Return (X, Y) of the center of cell containing provided text 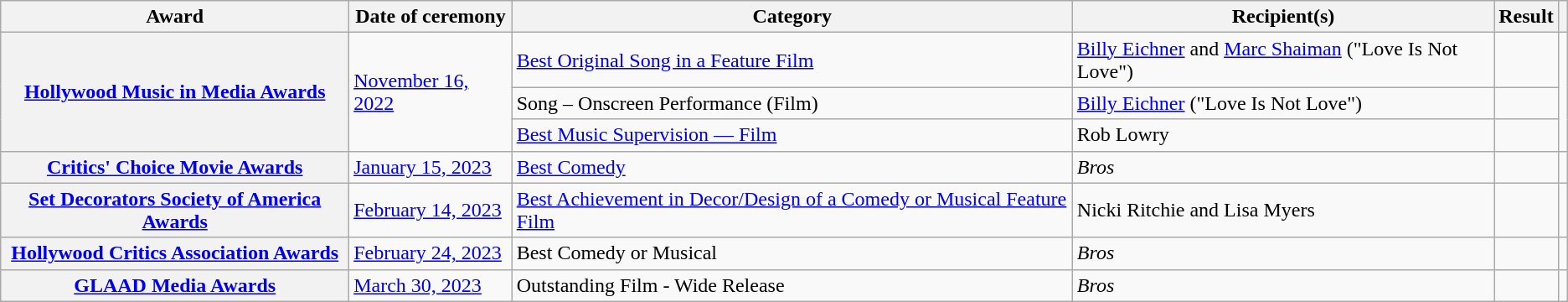
November 16, 2022 (431, 92)
January 15, 2023 (431, 167)
Hollywood Music in Media Awards (175, 92)
Set Decorators Society of America Awards (175, 210)
Best Achievement in Decor/Design of a Comedy or Musical Feature Film (792, 210)
Best Music Supervision — Film (792, 135)
Award (175, 17)
Rob Lowry (1283, 135)
GLAAD Media Awards (175, 285)
Song – Onscreen Performance (Film) (792, 103)
Billy Eichner and Marc Shaiman ("Love Is Not Love") (1283, 60)
Recipient(s) (1283, 17)
Nicki Ritchie and Lisa Myers (1283, 210)
Hollywood Critics Association Awards (175, 253)
Best Comedy or Musical (792, 253)
Outstanding Film - Wide Release (792, 285)
February 24, 2023 (431, 253)
Category (792, 17)
Best Original Song in a Feature Film (792, 60)
Best Comedy (792, 167)
Date of ceremony (431, 17)
Billy Eichner ("Love Is Not Love") (1283, 103)
Result (1526, 17)
February 14, 2023 (431, 210)
Critics' Choice Movie Awards (175, 167)
March 30, 2023 (431, 285)
